Scan for the cell matching the given text and deliver its (X, Y) coordinate at center. 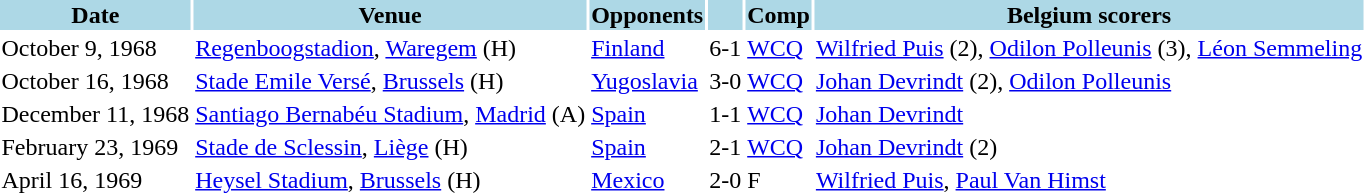
Date (96, 15)
1-1 (726, 114)
Opponents (648, 15)
Stade Emile Versé, Brussels (H) (390, 81)
Johan Devrindt (1088, 114)
2-1 (726, 147)
October 9, 1968 (96, 48)
Venue (390, 15)
Yugoslavia (648, 81)
Johan Devrindt (2), Odilon Polleunis (1088, 81)
Johan Devrindt (2) (1088, 147)
3-0 (726, 81)
December 11, 1968 (96, 114)
Regenboogstadion, Waregem (H) (390, 48)
Comp (779, 15)
Santiago Bernabéu Stadium, Madrid (A) (390, 114)
Stade de Sclessin, Liège (H) (390, 147)
October 16, 1968 (96, 81)
February 23, 1969 (96, 147)
Finland (648, 48)
Belgium scorers (1088, 15)
Wilfried Puis (2), Odilon Polleunis (3), Léon Semmeling (1088, 48)
6-1 (726, 48)
